Return the [X, Y] coordinate for the center point of the cell that contains the specified text.  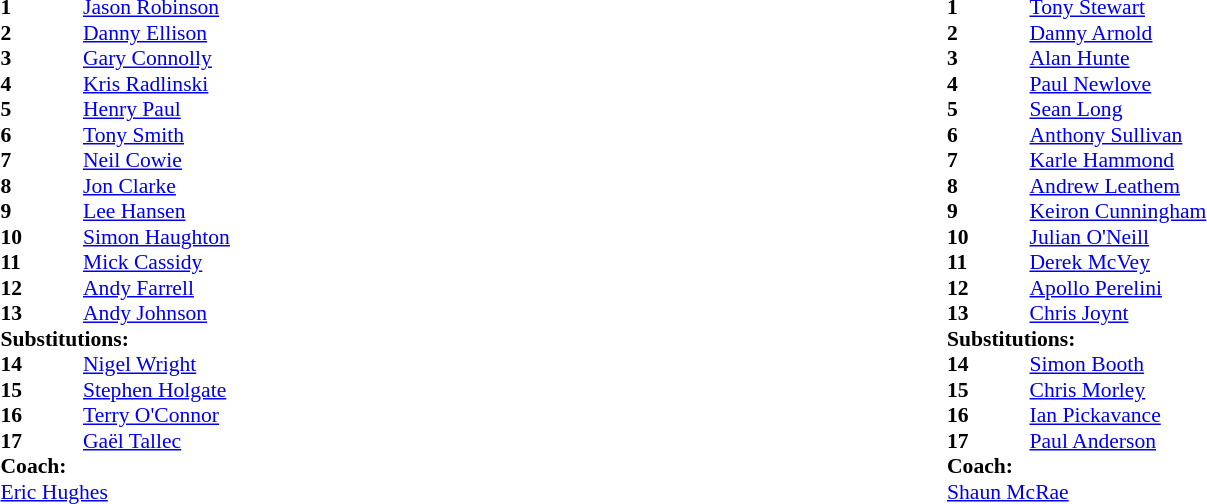
Danny Arnold [1118, 33]
Chris Joynt [1118, 313]
Tony Smith [156, 135]
Terry O'Connor [156, 415]
Jon Clarke [156, 186]
Stephen Holgate [156, 390]
Simon Haughton [156, 237]
Keiron Cunningham [1118, 211]
Gaël Tallec [156, 441]
Henry Paul [156, 109]
Mick Cassidy [156, 263]
Nigel Wright [156, 365]
Simon Booth [1118, 365]
Derek McVey [1118, 263]
Anthony Sullivan [1118, 135]
Ian Pickavance [1118, 415]
Chris Morley [1118, 390]
Kris Radlinski [156, 84]
Neil Cowie [156, 161]
Andy Farrell [156, 288]
Paul Anderson [1118, 441]
Sean Long [1118, 109]
Julian O'Neill [1118, 237]
Karle Hammond [1118, 161]
Lee Hansen [156, 211]
Gary Connolly [156, 59]
Paul Newlove [1118, 84]
Apollo Perelini [1118, 288]
Danny Ellison [156, 33]
Andrew Leathem [1118, 186]
Andy Johnson [156, 313]
Alan Hunte [1118, 59]
